Return the (X, Y) coordinate for the center point of the cell that contains the specified text.  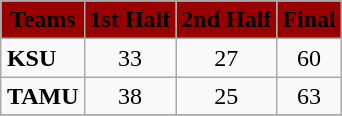
2nd Half (226, 20)
63 (309, 96)
60 (309, 58)
1st Half (130, 20)
Final (309, 20)
KSU (42, 58)
25 (226, 96)
Teams (42, 20)
TAMU (42, 96)
33 (130, 58)
38 (130, 96)
27 (226, 58)
